Output the [X, Y] coordinate of the center of the cell containing the given text.  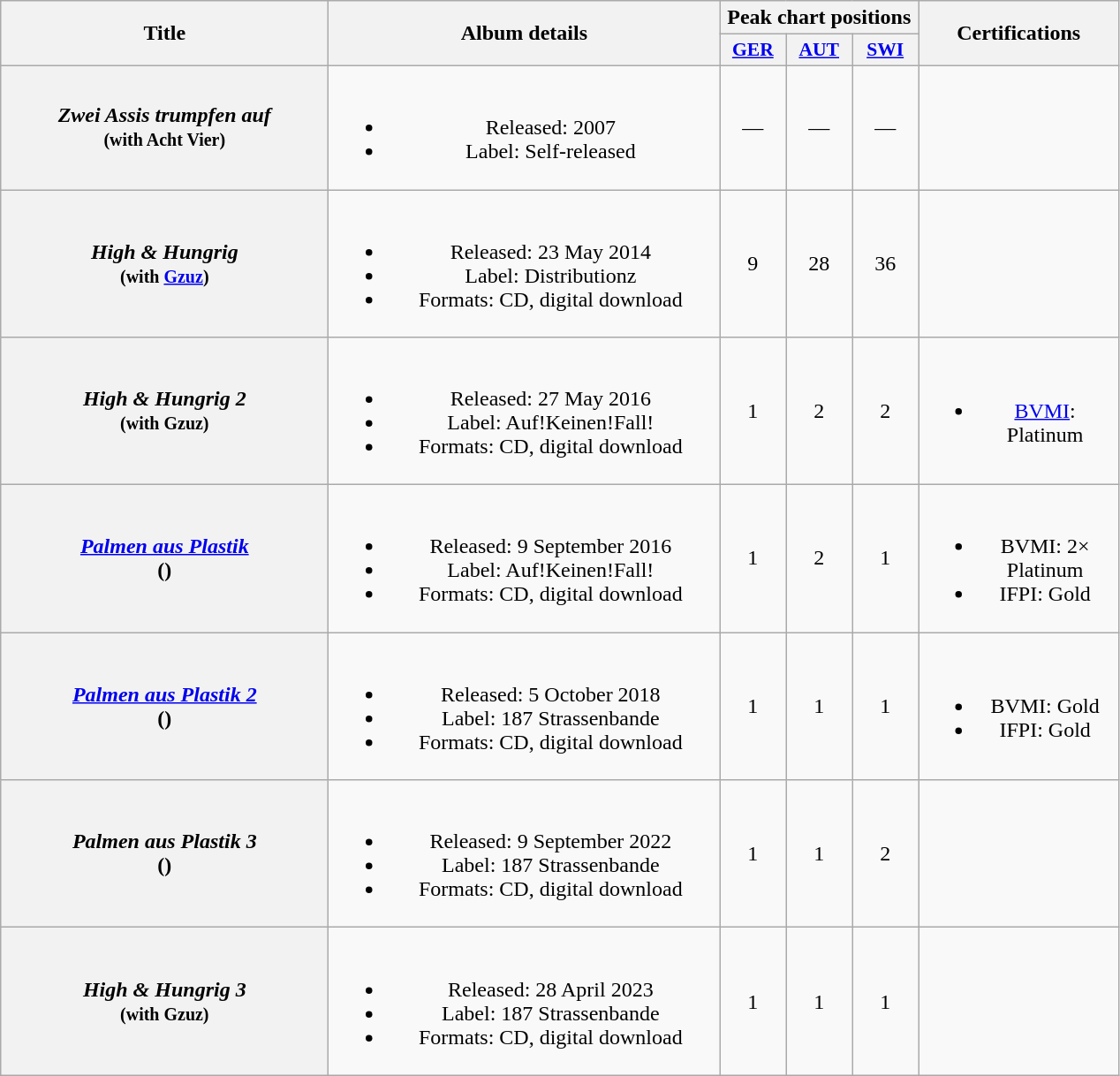
Released: 9 September 2016Label: Auf!Keinen!Fall!Formats: CD, digital download [525, 558]
28 [820, 263]
Released: 5 October 2018Label: 187 StrassenbandeFormats: CD, digital download [525, 707]
Peak chart positions [820, 18]
GER [753, 50]
Released: 28 April 2023Label: 187 StrassenbandeFormats: CD, digital download [525, 1002]
Palmen aus Plastik 2() [164, 707]
Released: 23 May 2014Label: DistributionzFormats: CD, digital download [525, 263]
Title [164, 34]
High & Hungrig 3(with Gzuz) [164, 1002]
Certifications [1019, 34]
High & Hungrig(with Gzuz) [164, 263]
AUT [820, 50]
Palmen aus Plastik 3() [164, 853]
BVMI: Platinum [1019, 412]
Zwei Assis trumpfen auf(with Acht Vier) [164, 127]
BVMI: GoldIFPI: Gold [1019, 707]
Released: 27 May 2016Label: Auf!Keinen!Fall!Formats: CD, digital download [525, 412]
High & Hungrig 2(with Gzuz) [164, 412]
Palmen aus Plastik() [164, 558]
Released: 2007Label: Self-released [525, 127]
Released: 9 September 2022Label: 187 StrassenbandeFormats: CD, digital download [525, 853]
BVMI: 2× PlatinumIFPI: Gold [1019, 558]
9 [753, 263]
36 [885, 263]
Album details [525, 34]
SWI [885, 50]
